For the text-containing cell, return its midpoint in (x, y) coordinate format. 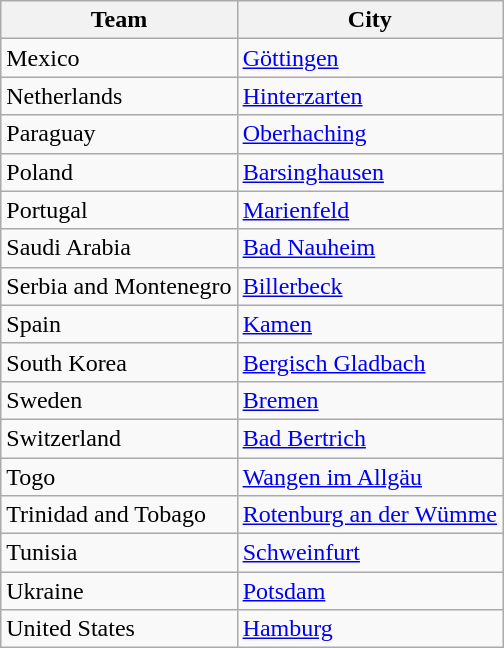
Schweinfurt (370, 553)
Mexico (119, 58)
Paraguay (119, 134)
Kamen (370, 324)
Netherlands (119, 96)
Serbia and Montenegro (119, 286)
Bremen (370, 400)
Trinidad and Tobago (119, 515)
Poland (119, 172)
Spain (119, 324)
Tunisia (119, 553)
United States (119, 629)
Bad Bertrich (370, 438)
Saudi Arabia (119, 248)
Hamburg (370, 629)
Bad Nauheim (370, 248)
South Korea (119, 362)
Barsinghausen (370, 172)
Hinterzarten (370, 96)
Wangen im Allgäu (370, 477)
Team (119, 20)
Billerbeck (370, 286)
Portugal (119, 210)
Göttingen (370, 58)
Togo (119, 477)
Sweden (119, 400)
Switzerland (119, 438)
City (370, 20)
Bergisch Gladbach (370, 362)
Oberhaching (370, 134)
Rotenburg an der Wümme (370, 515)
Marienfeld (370, 210)
Potsdam (370, 591)
Ukraine (119, 591)
